Return [x, y] of the center of cell containing provided text 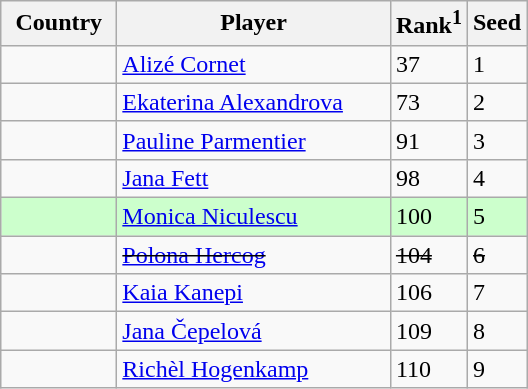
8 [496, 331]
106 [428, 293]
Rank1 [428, 24]
100 [428, 217]
Country [59, 24]
Kaia Kanepi [254, 293]
104 [428, 255]
Pauline Parmentier [254, 140]
91 [428, 140]
3 [496, 140]
Alizé Cornet [254, 64]
Jana Čepelová [254, 331]
109 [428, 331]
Player [254, 24]
Seed [496, 24]
37 [428, 64]
98 [428, 178]
Ekaterina Alexandrova [254, 102]
1 [496, 64]
6 [496, 255]
2 [496, 102]
4 [496, 178]
5 [496, 217]
Richèl Hogenkamp [254, 369]
7 [496, 293]
Polona Hercog [254, 255]
Jana Fett [254, 178]
9 [496, 369]
73 [428, 102]
110 [428, 369]
Monica Niculescu [254, 217]
